Provide the [x, y] coordinate of the cell's center where the given text is located.  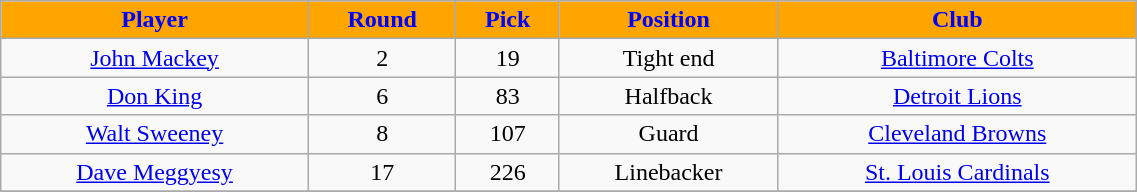
Guard [668, 134]
John Mackey [155, 58]
17 [382, 172]
2 [382, 58]
Dave Meggyesy [155, 172]
Linebacker [668, 172]
Cleveland Browns [958, 134]
6 [382, 96]
19 [508, 58]
107 [508, 134]
226 [508, 172]
Detroit Lions [958, 96]
83 [508, 96]
Position [668, 20]
Tight end [668, 58]
Player [155, 20]
Halfback [668, 96]
Pick [508, 20]
St. Louis Cardinals [958, 172]
8 [382, 134]
Baltimore Colts [958, 58]
Round [382, 20]
Walt Sweeney [155, 134]
Don King [155, 96]
Club [958, 20]
